Identify which cell holds the provided text, then report its (x, y) central coordinate. 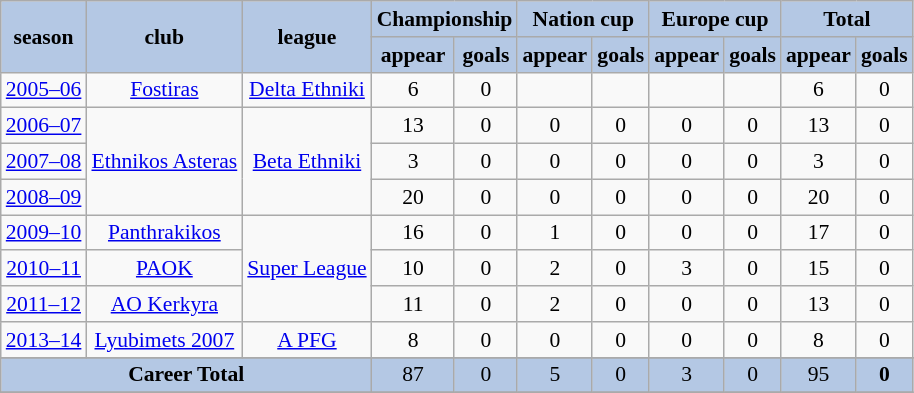
10 (414, 269)
league (306, 36)
17 (818, 233)
Panthrakikos (164, 233)
A PFG (306, 340)
15 (818, 269)
PAOK (164, 269)
1 (554, 233)
Nation cup (583, 19)
club (164, 36)
2010–11 (44, 269)
16 (414, 233)
Delta Ethniki (306, 90)
season (44, 36)
2009–10 (44, 233)
5 (554, 375)
87 (414, 375)
2006–07 (44, 126)
Total (847, 19)
Ethnikos Asteras (164, 162)
Super League (306, 268)
Lyubimets 2007 (164, 340)
Beta Ethniki (306, 162)
11 (414, 304)
95 (818, 375)
2013–14 (44, 340)
2005–06 (44, 90)
2011–12 (44, 304)
Career Total (186, 375)
Championship (445, 19)
2008–09 (44, 197)
2007–08 (44, 162)
Europe cup (715, 19)
Fostiras (164, 90)
AO Kerkyra (164, 304)
